Scan for the cell matching the given text and deliver its (x, y) coordinate at center. 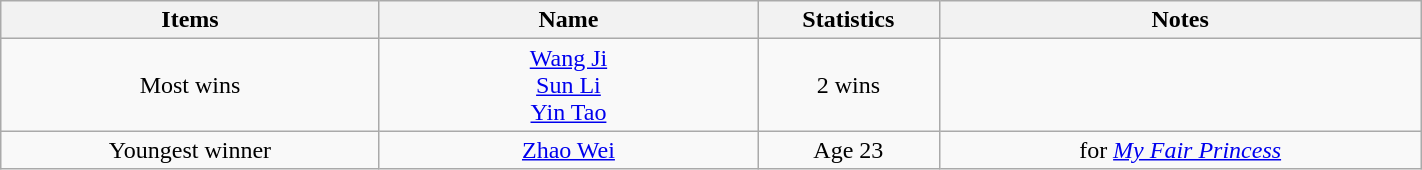
Name (568, 20)
Youngest winner (190, 150)
Age 23 (848, 150)
Most wins (190, 85)
2 wins (848, 85)
Items (190, 20)
Statistics (848, 20)
Notes (1180, 20)
for My Fair Princess (1180, 150)
Wang Ji Sun Li Yin Tao (568, 85)
Zhao Wei (568, 150)
